Provide the [X, Y] coordinate of the cell's center where the given text is located.  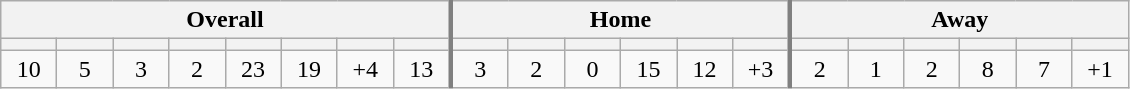
8 [988, 69]
15 [648, 69]
7 [1044, 69]
1 [876, 69]
13 [422, 69]
Overall [226, 20]
23 [253, 69]
12 [704, 69]
5 [85, 69]
+3 [762, 69]
19 [309, 69]
0 [592, 69]
+1 [1100, 69]
+4 [365, 69]
Away [959, 20]
Home [620, 20]
10 [29, 69]
